Find where the given text appears and provide that cell's center as [x, y] coordinate. 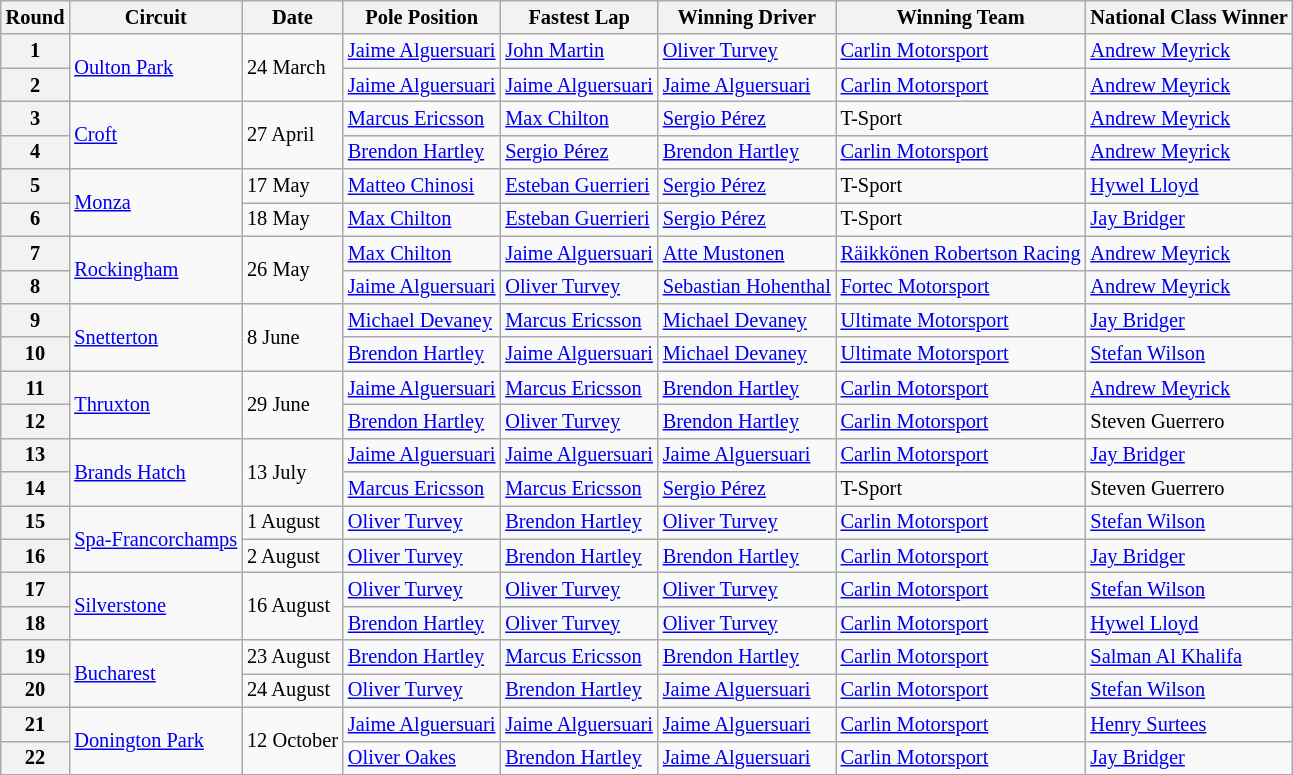
14 [36, 489]
16 August [292, 606]
Oliver Oakes [422, 758]
Fastest Lap [578, 17]
Round [36, 17]
Winning Driver [747, 17]
7 [36, 253]
Atte Mustonen [747, 253]
Monza [156, 202]
17 May [292, 186]
Sebastian Hohenthal [747, 287]
22 [36, 758]
13 July [292, 472]
Salman Al Khalifa [1188, 657]
Croft [156, 134]
Henry Surtees [1188, 724]
19 [36, 657]
10 [36, 354]
John Martin [578, 51]
12 October [292, 740]
27 April [292, 134]
Winning Team [961, 17]
2 August [292, 556]
National Class Winner [1188, 17]
Circuit [156, 17]
5 [36, 186]
8 [36, 287]
20 [36, 690]
24 March [292, 68]
23 August [292, 657]
1 August [292, 522]
Brands Hatch [156, 472]
11 [36, 388]
3 [36, 118]
21 [36, 724]
Räikkönen Robertson Racing [961, 253]
26 May [292, 270]
18 [36, 623]
4 [36, 152]
29 June [292, 404]
Pole Position [422, 17]
Snetterton [156, 336]
Fortec Motorsport [961, 287]
1 [36, 51]
Rockingham [156, 270]
Oulton Park [156, 68]
15 [36, 522]
6 [36, 219]
12 [36, 421]
17 [36, 589]
Matteo Chinosi [422, 186]
8 June [292, 336]
24 August [292, 690]
13 [36, 455]
Date [292, 17]
16 [36, 556]
Donington Park [156, 740]
18 May [292, 219]
Bucharest [156, 674]
Spa-Francorchamps [156, 538]
Silverstone [156, 606]
Thruxton [156, 404]
2 [36, 85]
9 [36, 320]
